From the cell containing the given text, extract its center point as (X, Y) coordinate. 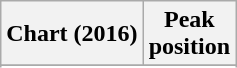
Peakposition (189, 34)
Chart (2016) (72, 34)
